Scan for the cell matching the given text and deliver its (X, Y) coordinate at center. 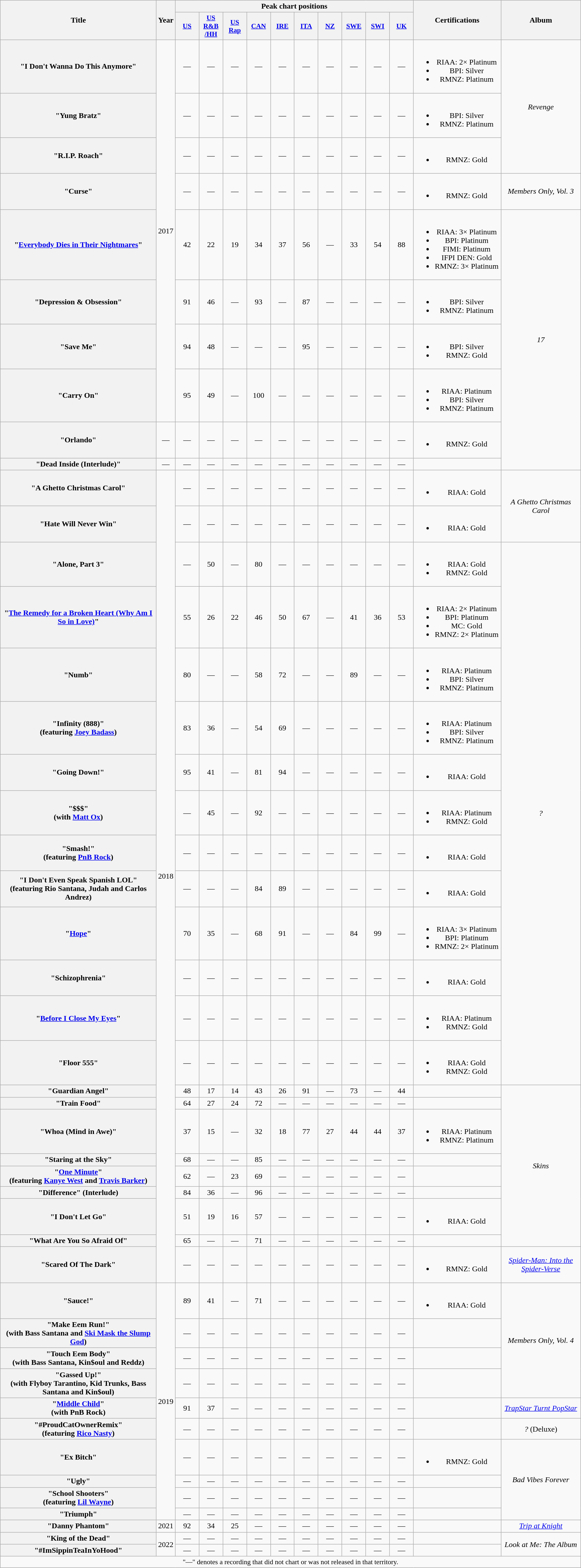
62 (187, 1176)
43 (259, 1091)
"One Minute"(featuring Kanye West and Travis Barker) (78, 1176)
33 (354, 245)
"Hope" (78, 934)
"Numb" (78, 675)
2019 (166, 1402)
"Gassed Up!"(with Flyboy Tarantino, Kid Trunks, Bass Santana and Kin$oul) (78, 1383)
"Before I Close My Eyes" (78, 1018)
"Guardian Angel" (78, 1091)
"Danny Phantom" (78, 1526)
RIAA: 3× PlatinumBPI: PlatinumRMNZ: 2× Platinum (457, 934)
Members Only, Vol. 3 (541, 191)
57 (259, 1217)
"Infinity (888)"(featuring Joey Badass) (78, 728)
25 (235, 1526)
"I Don't Wanna Do This Anymore" (78, 66)
IRE (282, 26)
"Schizophrenia" (78, 978)
56 (306, 245)
Album (541, 20)
"Yung Bratz" (78, 115)
"Depression & Obsession" (78, 302)
"Scared Of The Dark" (78, 1264)
Bad Vibes Forever (541, 1480)
"The Remedy for a Broken Heart (Why Am I So in Love)" (78, 617)
"Orlando" (78, 440)
ITA (306, 26)
RIAA: PlatinumRMNZ: Platinum (457, 1131)
2017 (166, 231)
"#ProudCatOwnerRemix"(featuring Rico Nasty) (78, 1429)
"Alone, Part 3" (78, 564)
"Dead Inside (Interlude)" (78, 464)
"Touch Eem Body"(with Bass Santana, Kin$oul and Reddz) (78, 1358)
"Middle Child"(with PnB Rock) (78, 1408)
Skins (541, 1166)
53 (401, 617)
"A Ghetto Christmas Carol" (78, 488)
65 (187, 1240)
"Staring at the Sky" (78, 1160)
"Ex Bitch" (78, 1457)
83 (187, 728)
A Ghetto Christmas Carol (541, 506)
UK (401, 26)
93 (259, 302)
TrapStar Turnt PopStar (541, 1408)
US R&B/HH (211, 26)
RIAA: 2× PlatinumBPI: SilverRMNZ: Platinum (457, 66)
Title (78, 20)
88 (401, 245)
Spider-Man: Into the Spider-Verse (541, 1264)
2022 (166, 1544)
"—" denotes a recording that did not chart or was not released in that territory. (291, 1562)
"Going Down!" (78, 772)
18 (282, 1131)
55 (187, 617)
"Triumph" (78, 1514)
"I Don't Even Speak Spanish LOL"(featuring Rio Santana, Judah and Carlos Andrez) (78, 889)
"Make Eem Run!"(with Bass Santana and Ski Mask the Slump God) (78, 1333)
"Hate Will Never Win" (78, 524)
"R.I.P. Roach" (78, 156)
100 (259, 396)
"Save Me" (78, 347)
NZ (330, 26)
99 (378, 934)
Members Only, Vol. 4 (541, 1340)
73 (354, 1091)
"School Shooters"(featuring Lil Wayne) (78, 1498)
81 (259, 772)
Peak chart positions (294, 6)
23 (235, 1176)
85 (259, 1160)
SWE (354, 26)
"Curse" (78, 191)
RIAA: 3× PlatinumBPI: PlatinumFIMI: PlatinumIFPI DEN: GoldRMNZ: 3× Platinum (457, 245)
CAN (259, 26)
64 (187, 1103)
Revenge (541, 107)
BPI: SilverRMNZ: Gold (457, 347)
2018 (166, 876)
"Sauce!" (78, 1301)
"What Are You So Afraid Of" (78, 1240)
US Rap (235, 26)
SWI (378, 26)
Trip at Knight (541, 1526)
70 (187, 934)
87 (306, 302)
15 (211, 1131)
Certifications (457, 20)
2021 (166, 1526)
67 (306, 617)
42 (187, 245)
16 (235, 1217)
? (541, 813)
"#ImSippinTeaInYoHood" (78, 1550)
Look at Me: The Album (541, 1544)
"Difference" (Interlude) (78, 1192)
"Train Food" (78, 1103)
"Carry On" (78, 396)
US (187, 26)
"Everybody Dies in Their Nightmares" (78, 245)
58 (259, 675)
RIAA: 2× PlatinumBPI: PlatinumMC: GoldRMNZ: 2× Platinum (457, 617)
"King of the Dead" (78, 1538)
51 (187, 1217)
24 (235, 1103)
"Floor 555" (78, 1063)
35 (211, 934)
96 (259, 1192)
? (Deluxe) (541, 1429)
32 (259, 1131)
"$$$"(with Matt Ox) (78, 813)
77 (306, 1131)
"Ugly" (78, 1481)
49 (211, 396)
Year (166, 20)
"Smash!"(featuring PnB Rock) (78, 853)
14 (235, 1091)
"Whoa (Mind in Awe)" (78, 1131)
45 (211, 813)
"I Don't Let Go" (78, 1217)
